Provide the [x, y] coordinate of the cell's center where the given text is located.  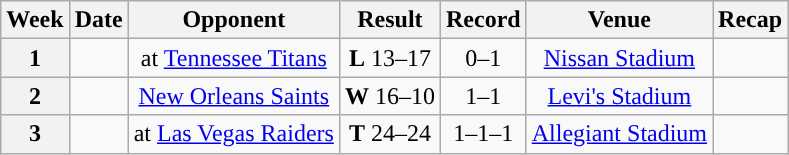
Recap [750, 20]
at Las Vegas Raiders [234, 134]
L 13–17 [390, 58]
Venue [619, 20]
3 [35, 134]
Result [390, 20]
Nissan Stadium [619, 58]
at Tennessee Titans [234, 58]
W 16–10 [390, 96]
Allegiant Stadium [619, 134]
Record [483, 20]
T 24–24 [390, 134]
Week [35, 20]
Date [98, 20]
1–1–1 [483, 134]
2 [35, 96]
Levi's Stadium [619, 96]
0–1 [483, 58]
Opponent [234, 20]
1–1 [483, 96]
New Orleans Saints [234, 96]
1 [35, 58]
